Determine the [x, y] coordinate at the center of the cell enclosing the given text.  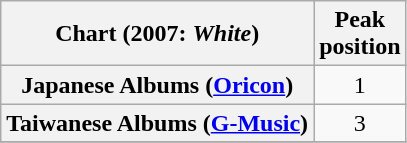
1 [360, 85]
Taiwanese Albums (G-Music) [158, 123]
Japanese Albums (Oricon) [158, 85]
3 [360, 123]
Chart (2007: White) [158, 34]
Peakposition [360, 34]
